Pinpoint the cell where the given text exists, returning its (x, y) midpoint coordinate. 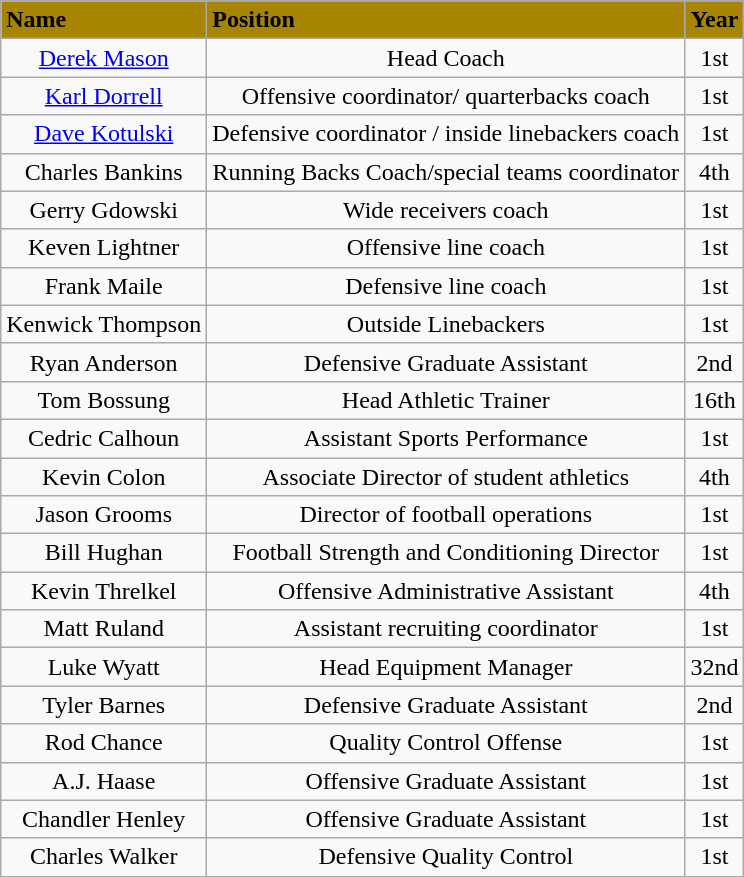
Name (104, 20)
Defensive coordinator / inside linebackers coach (446, 134)
Dave Kotulski (104, 134)
Karl Dorrell (104, 96)
Defensive line coach (446, 286)
Derek Mason (104, 58)
Offensive line coach (446, 248)
Bill Hughan (104, 553)
Football Strength and Conditioning Director (446, 553)
Gerry Gdowski (104, 210)
Kevin Threlkel (104, 591)
Assistant recruiting coordinator (446, 629)
Position (446, 20)
Matt Ruland (104, 629)
Year (714, 20)
Kevin Colon (104, 477)
Assistant Sports Performance (446, 438)
A.J. Haase (104, 781)
Running Backs Coach/special teams coordinator (446, 172)
Head Equipment Manager (446, 667)
Kenwick Thompson (104, 324)
Outside Linebackers (446, 324)
Jason Grooms (104, 515)
Luke Wyatt (104, 667)
Head Athletic Trainer (446, 400)
Ryan Anderson (104, 362)
Chandler Henley (104, 819)
Director of football operations (446, 515)
Charles Bankins (104, 172)
Defensive Quality Control (446, 857)
32nd (714, 667)
Charles Walker (104, 857)
Tyler Barnes (104, 705)
Offensive Administrative Assistant (446, 591)
Tom Bossung (104, 400)
Head Coach (446, 58)
Rod Chance (104, 743)
Cedric Calhoun (104, 438)
Wide receivers coach (446, 210)
Offensive coordinator/ quarterbacks coach (446, 96)
Quality Control Offense (446, 743)
Keven Lightner (104, 248)
16th (714, 400)
Associate Director of student athletics (446, 477)
Frank Maile (104, 286)
